Return the (x, y) coordinate for the center point of the cell that contains the specified text.  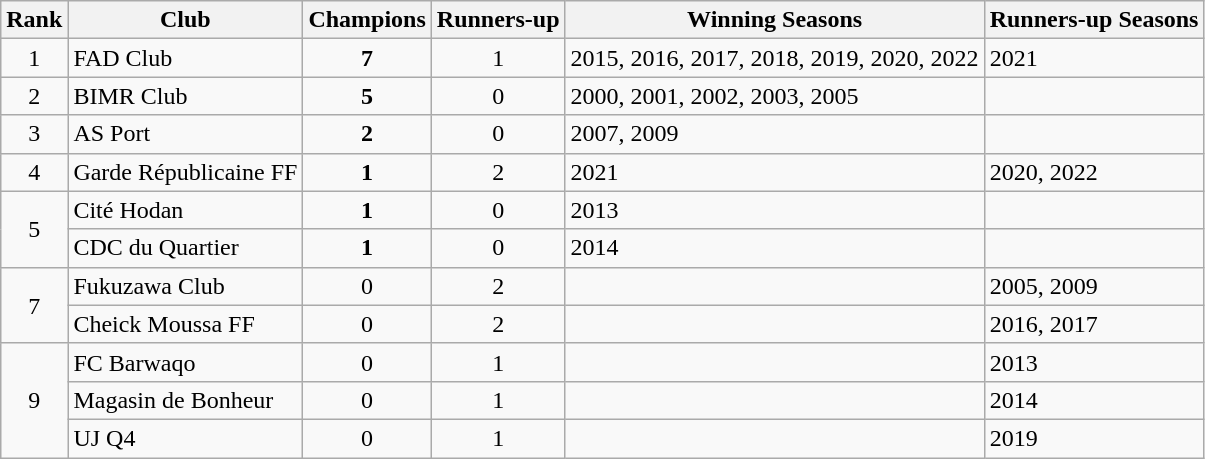
Fukuzawa Club (186, 286)
UJ Q4 (186, 438)
Cité Hodan (186, 210)
FAD Club (186, 58)
Garde Républicaine FF (186, 172)
Magasin de Bonheur (186, 400)
Club (186, 20)
3 (34, 134)
Champions (367, 20)
4 (34, 172)
Cheick Moussa FF (186, 324)
2005, 2009 (1094, 286)
Winning Seasons (774, 20)
CDC du Quartier (186, 248)
AS Port (186, 134)
2015, 2016, 2017, 2018, 2019, 2020, 2022 (774, 58)
2000, 2001, 2002, 2003, 2005 (774, 96)
9 (34, 400)
2016, 2017 (1094, 324)
2007, 2009 (774, 134)
Rank (34, 20)
FC Barwaqo (186, 362)
BIMR Club (186, 96)
2019 (1094, 438)
2020, 2022 (1094, 172)
Runners-up (498, 20)
Runners-up Seasons (1094, 20)
